Search for the cell housing the specified text and yield its (X, Y) center coordinate. 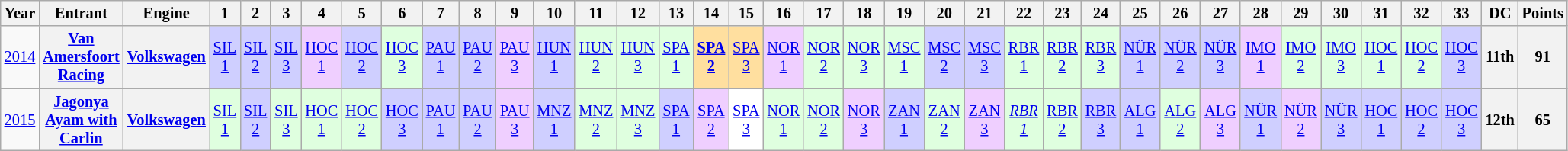
12th (1500, 120)
11th (1500, 57)
ALG3 (1221, 120)
33 (1462, 13)
11 (596, 13)
ZAN2 (944, 120)
Entrant (81, 13)
91 (1543, 57)
1 (225, 13)
HUN3 (637, 57)
2014 (20, 57)
Van Amersfoort Racing (81, 57)
MSC1 (904, 57)
16 (784, 13)
MSC3 (985, 57)
Jagonya Ayam with Carlin (81, 120)
HUN2 (596, 57)
Points (1543, 13)
23 (1062, 13)
19 (904, 13)
2015 (20, 120)
65 (1543, 120)
IMO1 (1261, 57)
ZAN1 (904, 120)
12 (637, 13)
20 (944, 13)
MSC2 (944, 57)
10 (553, 13)
HUN1 (553, 57)
MNZ3 (637, 120)
Engine (166, 13)
21 (985, 13)
29 (1300, 13)
IMO2 (1300, 57)
5 (361, 13)
4 (322, 13)
8 (477, 13)
9 (515, 13)
27 (1221, 13)
DC (1500, 13)
3 (286, 13)
24 (1101, 13)
30 (1342, 13)
IMO3 (1342, 57)
32 (1421, 13)
2 (255, 13)
31 (1381, 13)
25 (1140, 13)
14 (712, 13)
7 (441, 13)
26 (1180, 13)
13 (675, 13)
18 (864, 13)
ALG2 (1180, 120)
ZAN3 (985, 120)
6 (402, 13)
17 (823, 13)
MNZ1 (553, 120)
22 (1024, 13)
ALG1 (1140, 120)
28 (1261, 13)
15 (746, 13)
Year (20, 13)
MNZ2 (596, 120)
